From the cell containing the given text, extract its center point as [x, y] coordinate. 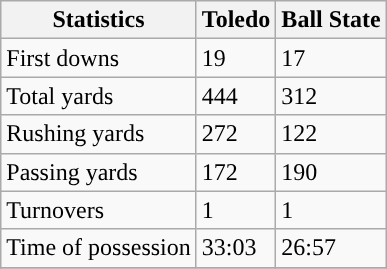
26:57 [331, 248]
Passing yards [99, 172]
Statistics [99, 20]
Total yards [99, 96]
190 [331, 172]
First downs [99, 58]
Rushing yards [99, 134]
17 [331, 58]
Toledo [236, 20]
Turnovers [99, 210]
172 [236, 172]
Time of possession [99, 248]
272 [236, 134]
33:03 [236, 248]
444 [236, 96]
122 [331, 134]
19 [236, 58]
312 [331, 96]
Ball State [331, 20]
